Return (X, Y) of the center of cell containing provided text 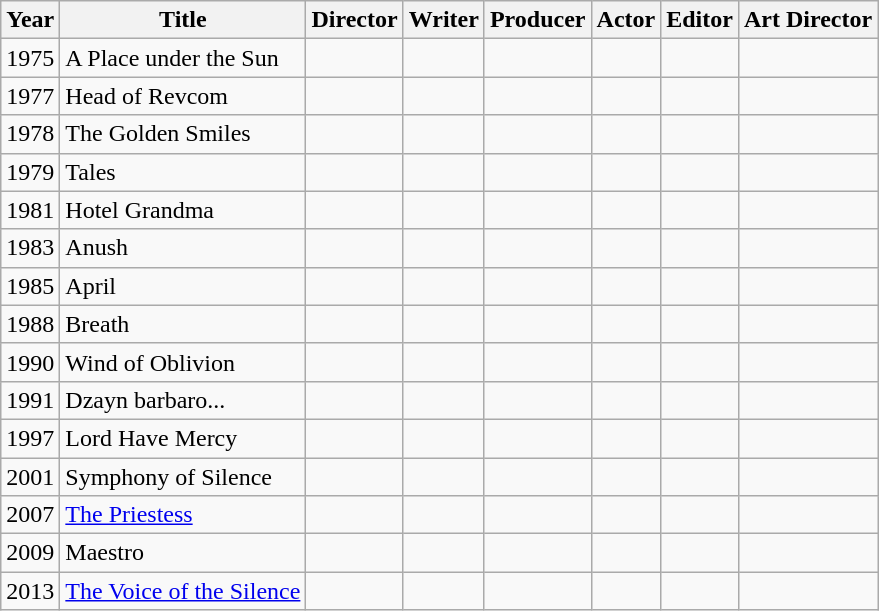
1997 (30, 438)
Producer (538, 20)
April (183, 286)
The Golden Smiles (183, 134)
Tales (183, 172)
Art Director (808, 20)
1979 (30, 172)
Head of Revcom (183, 96)
The Priestess (183, 515)
2009 (30, 553)
1975 (30, 58)
2001 (30, 477)
2013 (30, 591)
1977 (30, 96)
1990 (30, 362)
Dzayn barbaro... (183, 400)
Director (354, 20)
Title (183, 20)
1981 (30, 210)
Writer (444, 20)
2007 (30, 515)
Anush (183, 248)
1983 (30, 248)
Year (30, 20)
Editor (700, 20)
A Place under the Sun (183, 58)
Actor (626, 20)
1988 (30, 324)
1978 (30, 134)
The Voice of the Silence (183, 591)
1991 (30, 400)
Lord Have Mercy (183, 438)
Symphony of Silence (183, 477)
Wind of Oblivion (183, 362)
1985 (30, 286)
Maestro (183, 553)
Hotel Grandma (183, 210)
Breath (183, 324)
